From the cell containing the given text, extract its center point as [X, Y] coordinate. 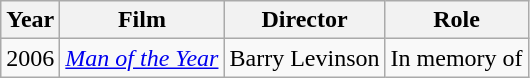
Film [142, 20]
Barry Levinson [304, 58]
Year [30, 20]
Director [304, 20]
In memory of [456, 58]
2006 [30, 58]
Role [456, 20]
Man of the Year [142, 58]
